For the text-containing cell, return its midpoint in [x, y] coordinate format. 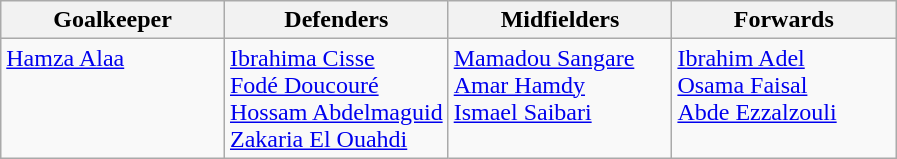
Mamadou Sangare Amar Hamdy Ismael Saibari [560, 98]
Ibrahim Adel Osama Faisal Abde Ezzalzouli [784, 98]
Midfielders [560, 20]
Forwards [784, 20]
Hamza Alaa [113, 98]
Defenders [336, 20]
Goalkeeper [113, 20]
Ibrahima Cisse Fodé Doucouré Hossam Abdelmaguid Zakaria El Ouahdi [336, 98]
